Detect which cell encompasses the target text, then output its (x, y) center coordinate. 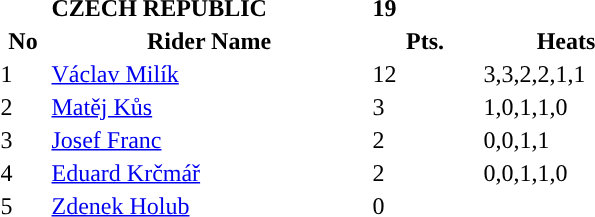
Václav Milík (209, 74)
Pts. (425, 41)
Matěj Kůs (209, 107)
Eduard Krčmář (209, 173)
Josef Franc (209, 140)
3 (425, 107)
Rider Name (209, 41)
12 (425, 74)
